Detect which cell encompasses the target text, then output its [x, y] center coordinate. 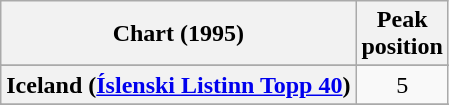
Peakposition [402, 34]
5 [402, 85]
Iceland (Íslenski Listinn Topp 40) [178, 85]
Chart (1995) [178, 34]
